Identify which cell holds the provided text, then report its (x, y) central coordinate. 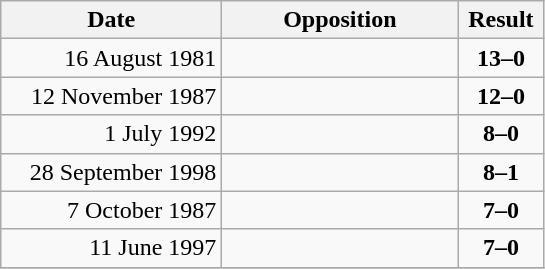
12–0 (501, 96)
7 October 1987 (112, 210)
16 August 1981 (112, 58)
13–0 (501, 58)
8–0 (501, 134)
1 July 1992 (112, 134)
Opposition (340, 20)
Date (112, 20)
28 September 1998 (112, 172)
8–1 (501, 172)
11 June 1997 (112, 248)
12 November 1987 (112, 96)
Result (501, 20)
